Find where the given text appears and provide that cell's center as (X, Y) coordinate. 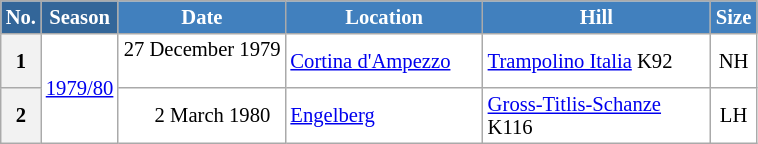
2 March 1980 (202, 116)
2 (21, 116)
NH (734, 60)
Hill (596, 16)
No. (21, 16)
Date (202, 16)
27 December 1979 (202, 60)
1 (21, 60)
1979/80 (80, 88)
Season (80, 16)
LH (734, 116)
Trampolino Italia K92 (596, 60)
Cortina d'Ampezzo (384, 60)
Location (384, 16)
Gross-Titlis-Schanze K116 (596, 116)
Engelberg (384, 116)
Size (734, 16)
